Output the [X, Y] coordinate of the center of the cell containing the given text.  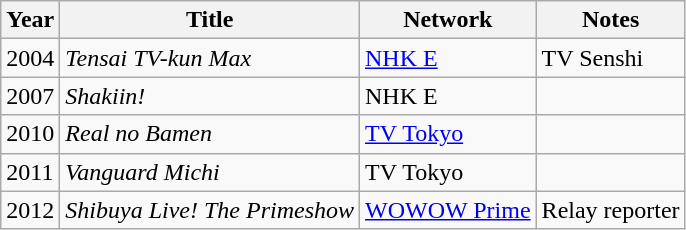
2011 [30, 172]
WOWOW Prime [448, 210]
Relay reporter [610, 210]
Shakiin! [210, 96]
Shibuya Live! The Primeshow [210, 210]
TV Senshi [610, 58]
2007 [30, 96]
2010 [30, 134]
2004 [30, 58]
Real no Bamen [210, 134]
2012 [30, 210]
Year [30, 20]
Title [210, 20]
Vanguard Michi [210, 172]
Notes [610, 20]
Tensai TV-kun Max [210, 58]
Network [448, 20]
